Output the (X, Y) coordinate of the center of the cell containing the given text.  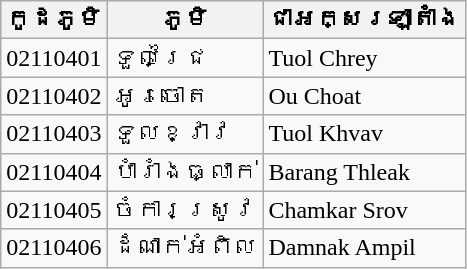
02110403 (54, 134)
ដំណាក់អំពិល (186, 248)
ចំការស្រូវ (186, 210)
Damnak Ampil (364, 248)
អូរចោត (186, 96)
កូដភូមិ (54, 20)
Chamkar Srov (364, 210)
02110404 (54, 172)
02110402 (54, 96)
Tuol Chrey (364, 58)
02110401 (54, 58)
Tuol Khvav (364, 134)
Barang Thleak (364, 172)
Ou Choat (364, 96)
បាំរាំងធ្លាក់ (186, 172)
ទួលខ្វាវ (186, 134)
ទួលជ្រៃ (186, 58)
ជាអក្សរឡាតាំង (364, 20)
02110405 (54, 210)
ភូមិ (186, 20)
02110406 (54, 248)
